Extract the (x, y) coordinate from the center of the cell holding the provided text.  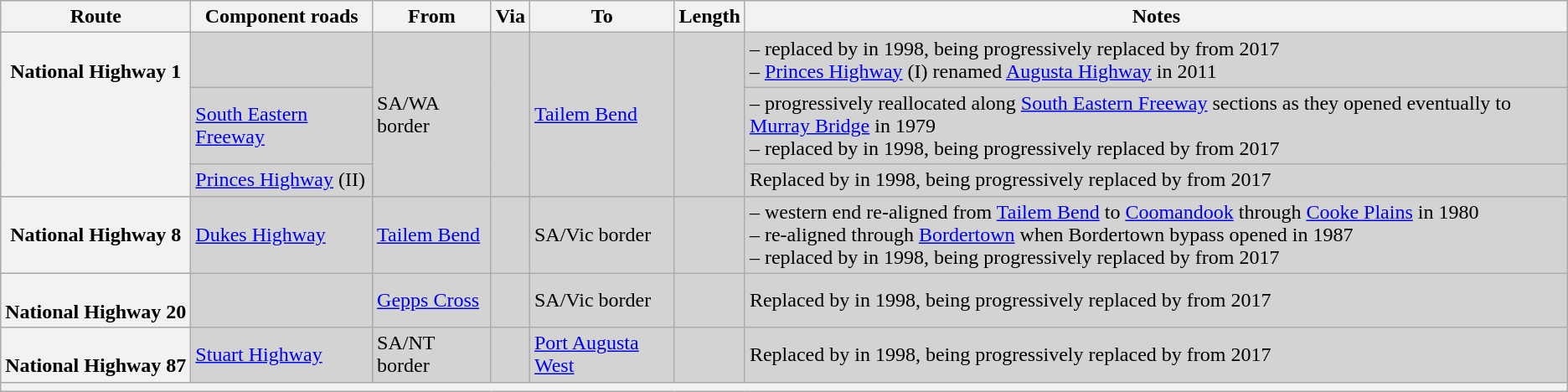
National Highway 87 (95, 355)
SA/WA border (432, 114)
National Highway 8 (95, 235)
Dukes Highway (281, 235)
South Eastern Freeway (281, 126)
Via (510, 17)
Port Augusta West (601, 355)
From (432, 17)
SA/NT border (432, 355)
National Highway 20 (95, 300)
Princes Highway (II) (281, 180)
Route (95, 17)
Length (709, 17)
Notes (1156, 17)
National Highway 1 (95, 114)
To (601, 17)
– replaced by in 1998, being progressively replaced by from 2017– Princes Highway (I) renamed Augusta Highway in 2011 (1156, 60)
Gepps Cross (432, 300)
Component roads (281, 17)
Stuart Highway (281, 355)
